Provide the (x, y) coordinate of the cell's center where the given text is located.  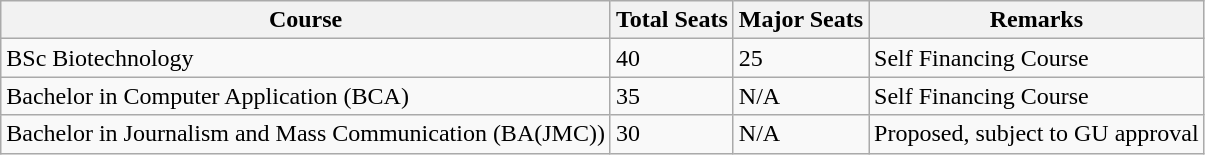
30 (672, 134)
Major Seats (800, 20)
25 (800, 58)
Total Seats (672, 20)
40 (672, 58)
Course (306, 20)
35 (672, 96)
Proposed, subject to GU approval (1037, 134)
BSc Biotechnology (306, 58)
Remarks (1037, 20)
Bachelor in Computer Application (BCA) (306, 96)
Bachelor in Journalism and Mass Communication (BA(JMC)) (306, 134)
